For the text-containing cell, return its midpoint in (X, Y) coordinate format. 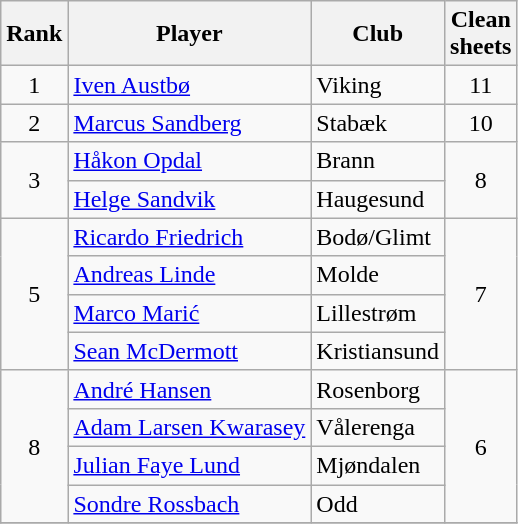
6 (481, 446)
11 (481, 85)
7 (481, 294)
Andreas Linde (190, 275)
1 (34, 85)
Sondre Rossbach (190, 503)
Vålerenga (378, 427)
Club (378, 34)
10 (481, 123)
3 (34, 180)
Mjøndalen (378, 465)
Bodø/Glimt (378, 237)
Sean McDermott (190, 351)
Lillestrøm (378, 313)
Player (190, 34)
Odd (378, 503)
Kristiansund (378, 351)
Stabæk (378, 123)
Helge Sandvik (190, 199)
Rank (34, 34)
Julian Faye Lund (190, 465)
Brann (378, 161)
Adam Larsen Kwarasey (190, 427)
André Hansen (190, 389)
Molde (378, 275)
Håkon Opdal (190, 161)
2 (34, 123)
Marcus Sandberg (190, 123)
Cleansheets (481, 34)
Iven Austbø (190, 85)
Rosenborg (378, 389)
Viking (378, 85)
Haugesund (378, 199)
Marco Marić (190, 313)
Ricardo Friedrich (190, 237)
5 (34, 294)
